Output the [x, y] coordinate of the center of the cell containing the given text.  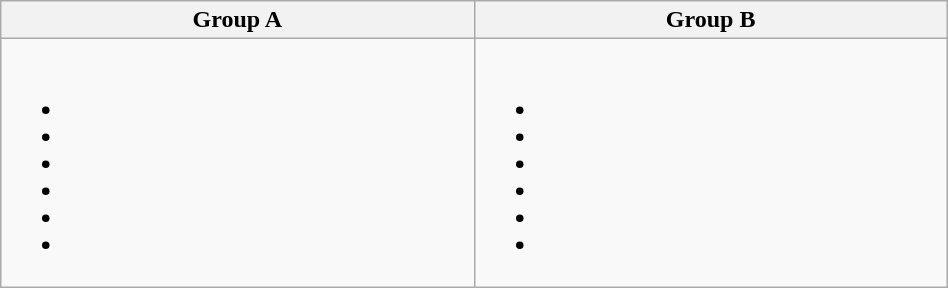
Group A [238, 20]
Group B [710, 20]
